Determine the (X, Y) coordinate at the center of the cell enclosing the given text.  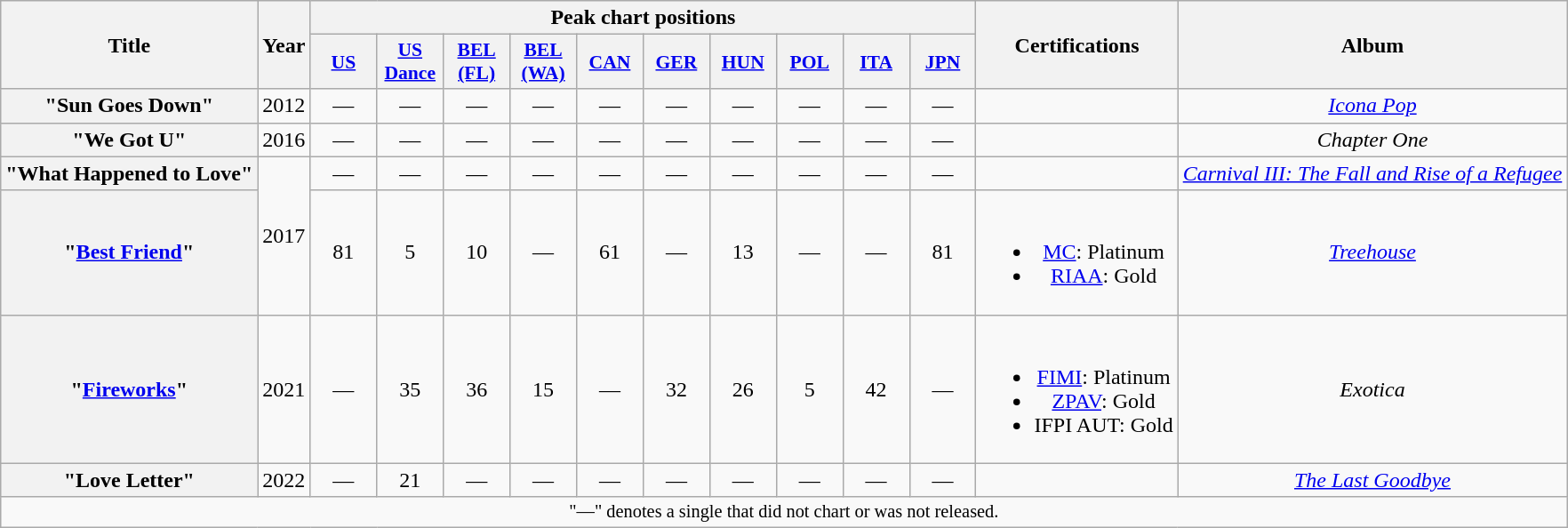
Exotica (1372, 389)
"Best Friend" (130, 252)
Year (284, 44)
HUN (743, 62)
CAN (610, 62)
"—" denotes a single that did not chart or was not released. (784, 512)
Title (130, 44)
MC: PlatinumRIAA: Gold (1077, 252)
"What Happened to Love" (130, 173)
32 (676, 389)
US (343, 62)
"Sun Goes Down" (130, 106)
26 (743, 389)
36 (476, 389)
JPN (942, 62)
"We Got U" (130, 140)
The Last Goodbye (1372, 480)
35 (411, 389)
Treehouse (1372, 252)
61 (610, 252)
15 (544, 389)
BEL (WA) (544, 62)
2012 (284, 106)
ITA (876, 62)
2017 (284, 236)
Peak chart positions (644, 18)
"Fireworks" (130, 389)
2021 (284, 389)
Chapter One (1372, 140)
13 (743, 252)
"Love Letter" (130, 480)
GER (676, 62)
21 (411, 480)
BEL (FL) (476, 62)
Icona Pop (1372, 106)
42 (876, 389)
Certifications (1077, 44)
Album (1372, 44)
POL (809, 62)
Carnival III: The Fall and Rise of a Refugee (1372, 173)
2016 (284, 140)
US Dance (411, 62)
10 (476, 252)
FIMI: PlatinumZPAV: GoldIFPI AUT: Gold (1077, 389)
2022 (284, 480)
